Extract the (X, Y) coordinate from the center of the cell holding the provided text.  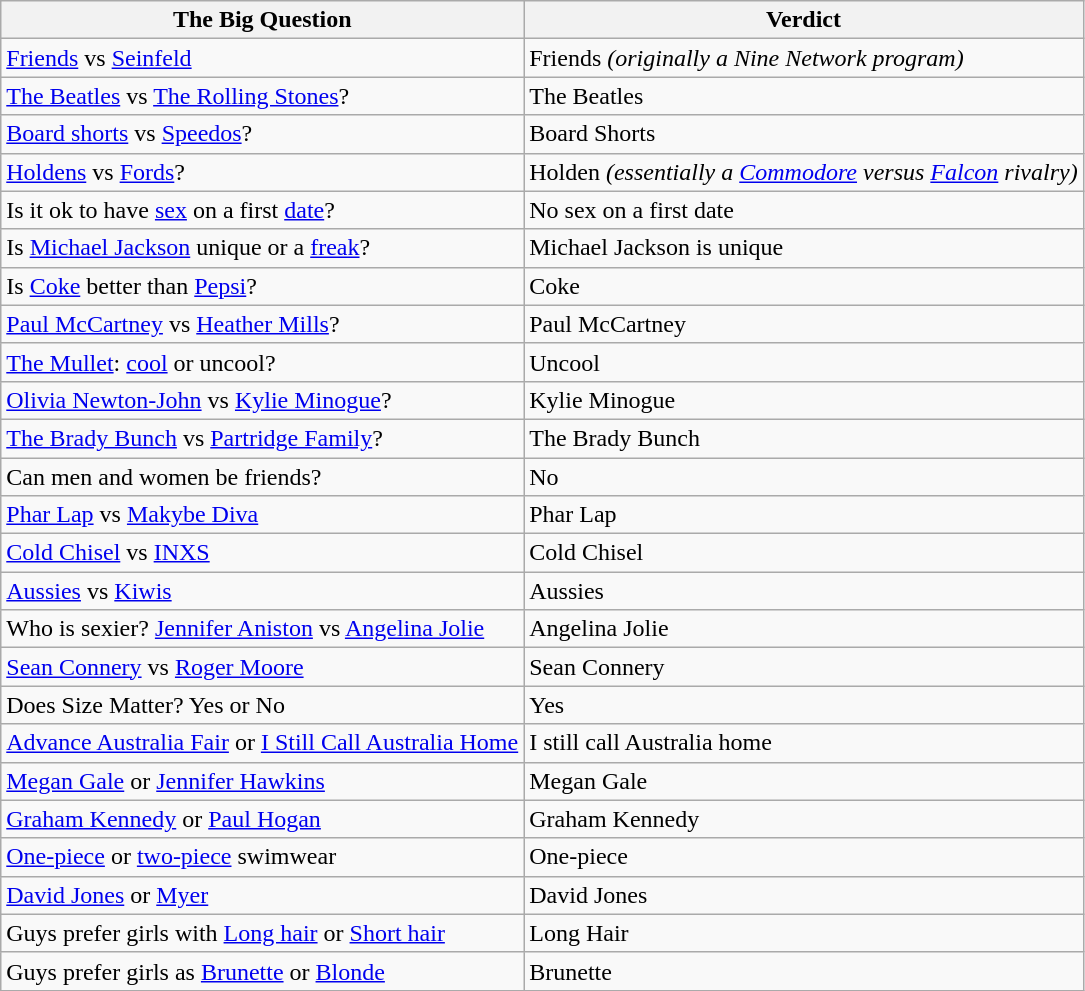
Guys prefer girls with Long hair or Short hair (262, 933)
David Jones (804, 895)
One-piece (804, 857)
Michael Jackson is unique (804, 248)
Phar Lap (804, 515)
Yes (804, 705)
David Jones or Myer (262, 895)
Phar Lap vs Makybe Diva (262, 515)
The Beatles vs The Rolling Stones? (262, 96)
Who is sexier? Jennifer Aniston vs Angelina Jolie (262, 629)
Is Michael Jackson unique or a freak? (262, 248)
Board Shorts (804, 134)
Is Coke better than Pepsi? (262, 286)
The Brady Bunch vs Partridge Family? (262, 438)
Verdict (804, 20)
Paul McCartney vs Heather Mills? (262, 324)
Friends vs Seinfeld (262, 58)
Aussies (804, 591)
Cold Chisel (804, 553)
Cold Chisel vs INXS (262, 553)
Coke (804, 286)
Long Hair (804, 933)
Advance Australia Fair or I Still Call Australia Home (262, 743)
Paul McCartney (804, 324)
Guys prefer girls as Brunette or Blonde (262, 971)
Megan Gale (804, 781)
Graham Kennedy (804, 819)
Graham Kennedy or Paul Hogan (262, 819)
Friends (originally a Nine Network program) (804, 58)
Angelina Jolie (804, 629)
The Beatles (804, 96)
Can men and women be friends? (262, 477)
Holden (essentially a Commodore versus Falcon rivalry) (804, 172)
No (804, 477)
The Big Question (262, 20)
Uncool (804, 362)
Sean Connery vs Roger Moore (262, 667)
No sex on a first date (804, 210)
Board shorts vs Speedos? (262, 134)
Kylie Minogue (804, 400)
Is it ok to have sex on a first date? (262, 210)
The Brady Bunch (804, 438)
Sean Connery (804, 667)
Holdens vs Fords? (262, 172)
The Mullet: cool or uncool? (262, 362)
Olivia Newton-John vs Kylie Minogue? (262, 400)
Megan Gale or Jennifer Hawkins (262, 781)
I still call Australia home (804, 743)
One-piece or two-piece swimwear (262, 857)
Does Size Matter? Yes or No (262, 705)
Brunette (804, 971)
Aussies vs Kiwis (262, 591)
